Scan for the cell matching the given text and deliver its (x, y) coordinate at center. 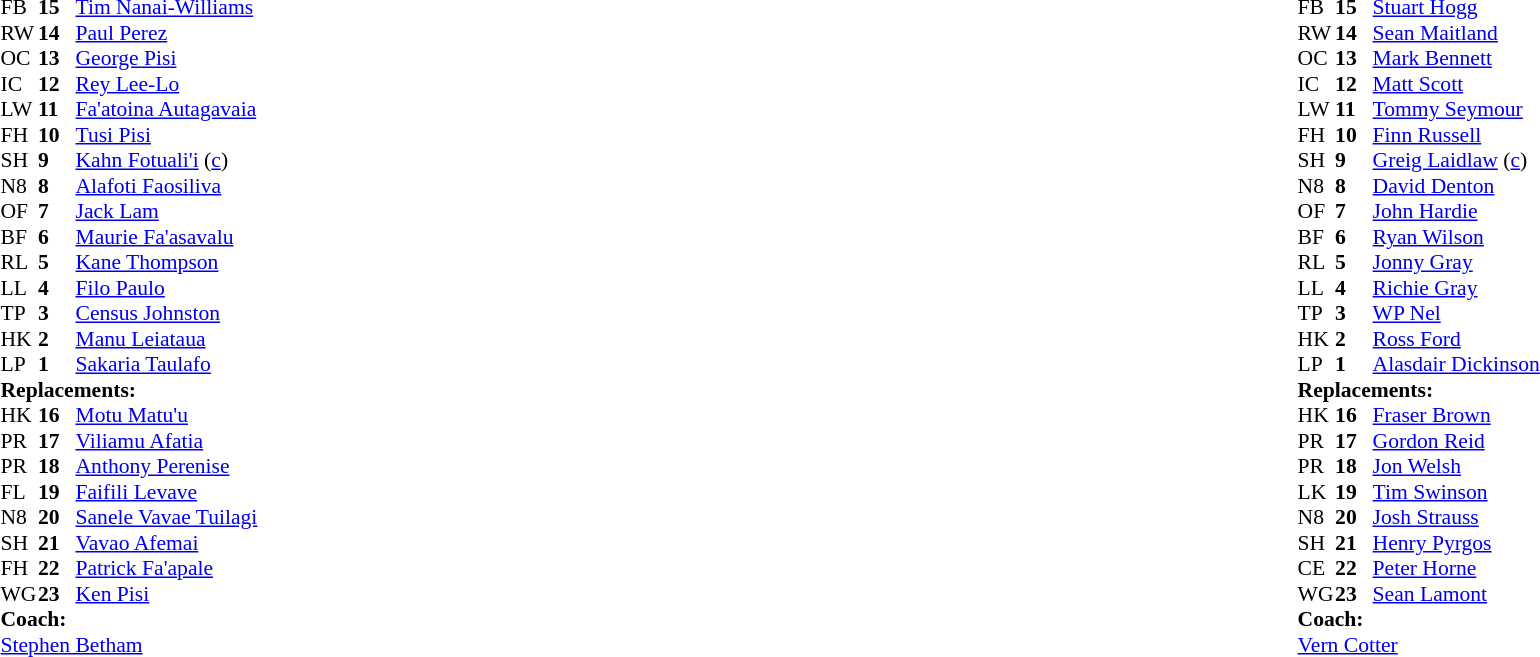
FL (19, 492)
WP Nel (1456, 313)
Faifili Levave (167, 492)
Census Johnston (167, 313)
Tusi Pisi (167, 135)
Jonny Gray (1456, 263)
LK (1317, 492)
Ryan Wilson (1456, 237)
Josh Strauss (1456, 517)
Sakaria Taulafo (167, 365)
Sanele Vavae Tuilagi (167, 517)
Motu Matu'u (167, 415)
Richie Gray (1456, 288)
Sean Maitland (1456, 33)
Viliamu Afatia (167, 441)
Fa'atoina Autagavaia (167, 109)
Anthony Perenise (167, 467)
Tim Swinson (1456, 492)
John Hardie (1456, 211)
Matt Scott (1456, 84)
Tommy Seymour (1456, 109)
Finn Russell (1456, 135)
Sean Lamont (1456, 594)
Kahn Fotuali'i (c) (167, 161)
Rey Lee-Lo (167, 84)
CE (1317, 569)
Kane Thompson (167, 263)
Maurie Fa'asavalu (167, 237)
David Denton (1456, 186)
Fraser Brown (1456, 415)
Gordon Reid (1456, 441)
Alasdair Dickinson (1456, 365)
Alafoti Faosiliva (167, 186)
Greig Laidlaw (c) (1456, 161)
Ross Ford (1456, 339)
Ken Pisi (167, 594)
Filo Paulo (167, 288)
Jon Welsh (1456, 467)
Jack Lam (167, 211)
George Pisi (167, 59)
Henry Pyrgos (1456, 543)
Peter Horne (1456, 569)
Patrick Fa'apale (167, 569)
Vavao Afemai (167, 543)
Mark Bennett (1456, 59)
Paul Perez (167, 33)
Manu Leiataua (167, 339)
